Locate the cell with the specified text and output its (X, Y) center coordinate. 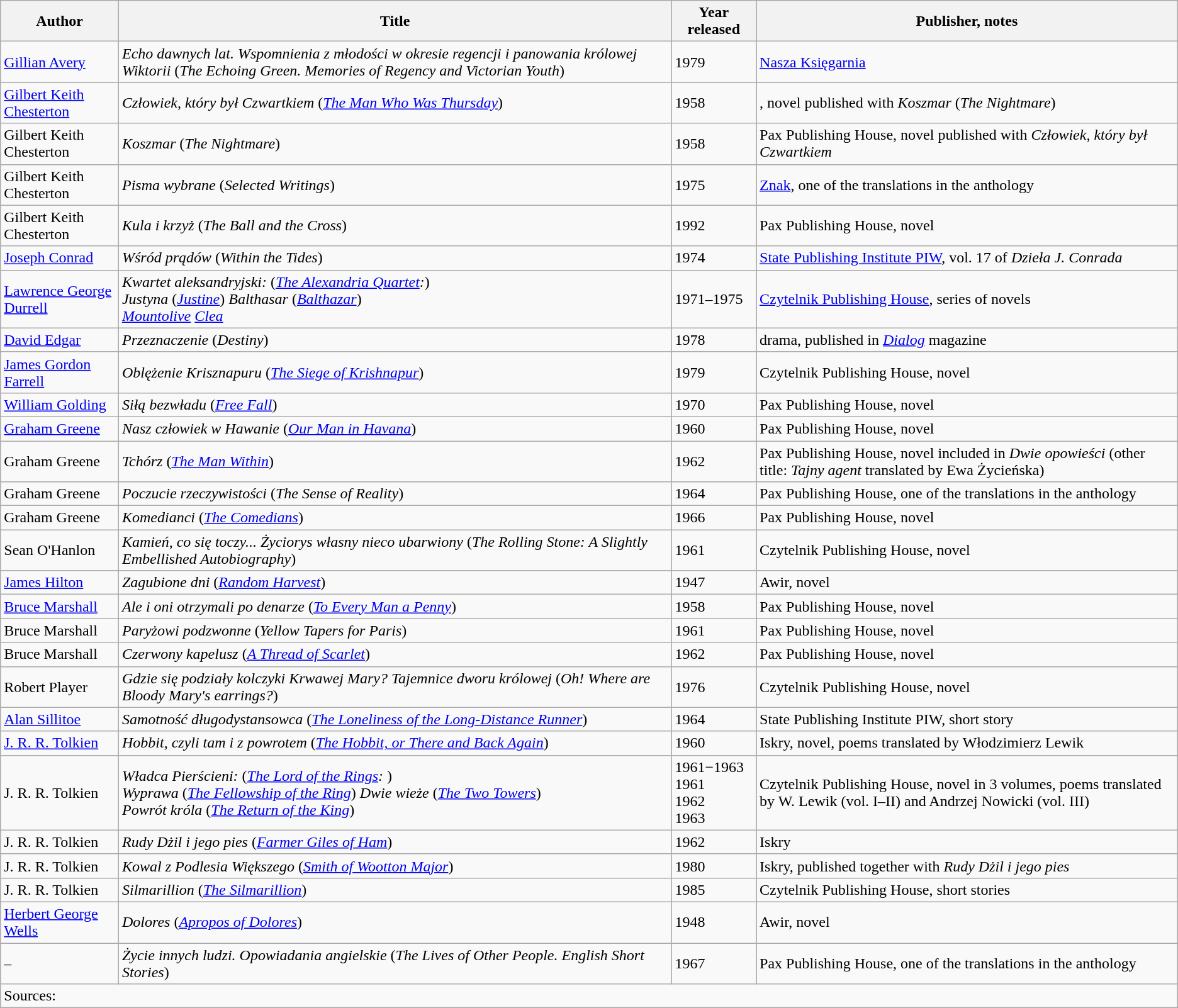
Czytelnik Publishing House, series of novels (967, 299)
Samotność długodystansowca (The Loneliness of the Long-Distance Runner) (395, 719)
Ale i oni otrzymali po denarze (To Every Man a Penny) (395, 607)
David Edgar (60, 340)
State Publishing Institute PIW, vol. 17 of Dzieła J. Conrada (967, 258)
Dolores (Apropos of Dolores) (395, 922)
Komedianci (The Comedians) (395, 518)
, novel published with Koszmar (The Nightmare) (967, 103)
Author (60, 21)
Lawrence George Durrell (60, 299)
Koszmar (The Nightmare) (395, 143)
Iskry, novel, poems translated by Włodzimierz Lewik (967, 743)
Iskry, published together with Rudy Dżil i jego pies (967, 866)
Wśród prądów (Within the Tides) (395, 258)
Oblężenie Krisznapuru (The Siege of Krishnapur) (395, 372)
1948 (714, 922)
Herbert George Wells (60, 922)
– (60, 963)
Kowal z Podlesia Większego (Smith of Wootton Major) (395, 866)
1966 (714, 518)
Nasza Księgarnia (967, 62)
1961−1963196119621963 (714, 793)
1967 (714, 963)
Czytelnik Publishing House, novel in 3 volumes, poems translated by W. Lewik (vol. I–II) and Andrzej Nowicki (vol. III) (967, 793)
Przeznaczenie (Destiny) (395, 340)
Władca Pierścieni: (The Lord of the Rings: )Wyprawa (The Fellowship of the Ring) Dwie wieże (The Two Towers)Powrót króla (The Return of the King) (395, 793)
Znak, one of the translations in the anthology (967, 185)
Gillian Avery (60, 62)
Alan Sillitoe (60, 719)
Sean O'Hanlon (60, 550)
Year released (714, 21)
1974 (714, 258)
Pax Publishing House, novel published with Człowiek, który był Czwartkiem (967, 143)
1971–1975 (714, 299)
1985 (714, 890)
Nasz człowiek w Hawanie (Our Man in Havana) (395, 428)
drama, published in Dialog magazine (967, 340)
State Publishing Institute PIW, short story (967, 719)
Hobbit, czyli tam i z powrotem (The Hobbit, or There and Back Again) (395, 743)
Silmarillion (The Silmarillion) (395, 890)
Title (395, 21)
1980 (714, 866)
James Gordon Farrell (60, 372)
James Hilton (60, 583)
Zagubione dni (Random Harvest) (395, 583)
Joseph Conrad (60, 258)
William Golding (60, 405)
1947 (714, 583)
Kamień, co się toczy... Życiorys własny nieco ubarwiony (The Rolling Stone: A Slightly Embellished Autobiography) (395, 550)
Paryżowi podzwonne (Yellow Tapers for Paris) (395, 630)
Sources: (589, 996)
Iskry (967, 842)
Robert Player (60, 687)
1976 (714, 687)
Człowiek, który był Czwartkiem (The Man Who Was Thursday) (395, 103)
Poczucie rzeczywistości (The Sense of Reality) (395, 494)
1970 (714, 405)
Pax Publishing House, novel included in Dwie opowieści (other title: Tajny agent translated by Ewa Życieńska) (967, 461)
Gdzie się podziały kolczyki Krwawej Mary? Tajemnice dworu królowej (Oh! Where are Bloody Mary's earrings?) (395, 687)
Pisma wybrane (Selected Writings) (395, 185)
Publisher, notes (967, 21)
1975 (714, 185)
Kula i krzyż (The Ball and the Cross) (395, 225)
Życie innych ludzi. Opowiadania angielskie (The Lives of Other People. English Short Stories) (395, 963)
Siłą bezwładu (Free Fall) (395, 405)
Rudy Dżil i jego pies (Farmer Giles of Ham) (395, 842)
1992 (714, 225)
Czerwony kapelusz (A Thread of Scarlet) (395, 654)
Czytelnik Publishing House, short stories (967, 890)
Tchórz (The Man Within) (395, 461)
Kwartet aleksandryjski: (The Alexandria Quartet:)Justyna (Justine) Balthasar (Balthazar)Mountolive Clea (395, 299)
1978 (714, 340)
